Output the [x, y] coordinate of the center of the cell containing the given text.  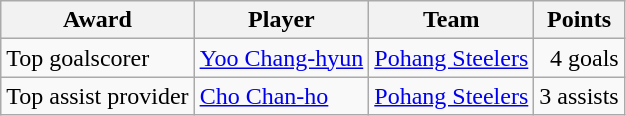
Yoo Chang-hyun [282, 58]
Cho Chan-ho [282, 96]
Top goalscorer [98, 58]
Award [98, 20]
Top assist provider [98, 96]
4 goals [579, 58]
Player [282, 20]
Points [579, 20]
3 assists [579, 96]
Team [452, 20]
